Identify which cell holds the provided text, then report its [x, y] central coordinate. 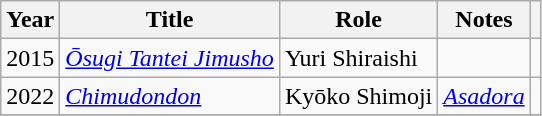
Year [30, 20]
Ōsugi Tantei Jimusho [170, 58]
Notes [484, 20]
Role [358, 20]
Title [170, 20]
Yuri Shiraishi [358, 58]
2022 [30, 96]
Asadora [484, 96]
2015 [30, 58]
Chimudondon [170, 96]
Kyōko Shimoji [358, 96]
